Locate the cell with the specified text and output its [x, y] center coordinate. 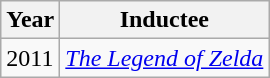
Year [30, 20]
Inductee [164, 20]
2011 [30, 58]
The Legend of Zelda [164, 58]
